Identify which cell holds the provided text, then report its (x, y) central coordinate. 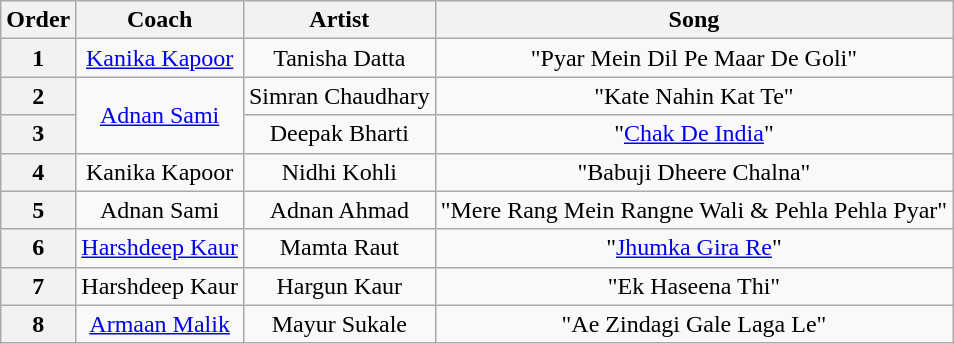
4 (38, 172)
"Pyar Mein Dil Pe Maar De Goli" (694, 58)
Hargun Kaur (339, 286)
Deepak Bharti (339, 134)
8 (38, 324)
Song (694, 20)
7 (38, 286)
Mayur Sukale (339, 324)
"Mere Rang Mein Rangne Wali & Pehla Pehla Pyar" (694, 210)
1 (38, 58)
Armaan Malik (160, 324)
Adnan Ahmad (339, 210)
"Chak De India" (694, 134)
Order (38, 20)
3 (38, 134)
"Jhumka Gira Re" (694, 248)
Simran Chaudhary (339, 96)
Artist (339, 20)
Nidhi Kohli (339, 172)
5 (38, 210)
Coach (160, 20)
Tanisha Datta (339, 58)
"Ek Haseena Thi" (694, 286)
"Kate Nahin Kat Te" (694, 96)
"Ae Zindagi Gale Laga Le" (694, 324)
"Babuji Dheere Chalna" (694, 172)
6 (38, 248)
Mamta Raut (339, 248)
2 (38, 96)
